Locate the cell with the specified text and output its [X, Y] center coordinate. 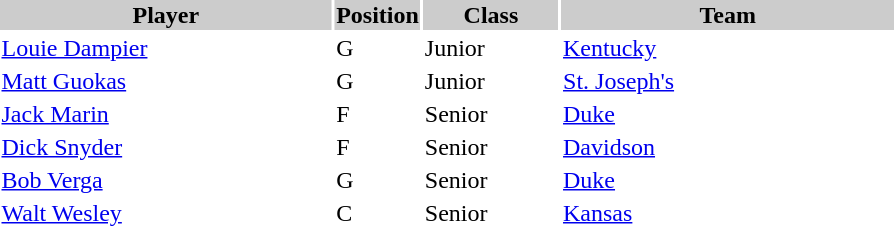
Bob Verga [166, 180]
Kentucky [728, 48]
Team [728, 15]
Position [378, 15]
Matt Guokas [166, 81]
Class [490, 15]
Davidson [728, 147]
Dick Snyder [166, 147]
St. Joseph's [728, 81]
Louie Dampier [166, 48]
Jack Marin [166, 114]
Player [166, 15]
